Provide the [x, y] coordinate of the cell's center where the given text is located.  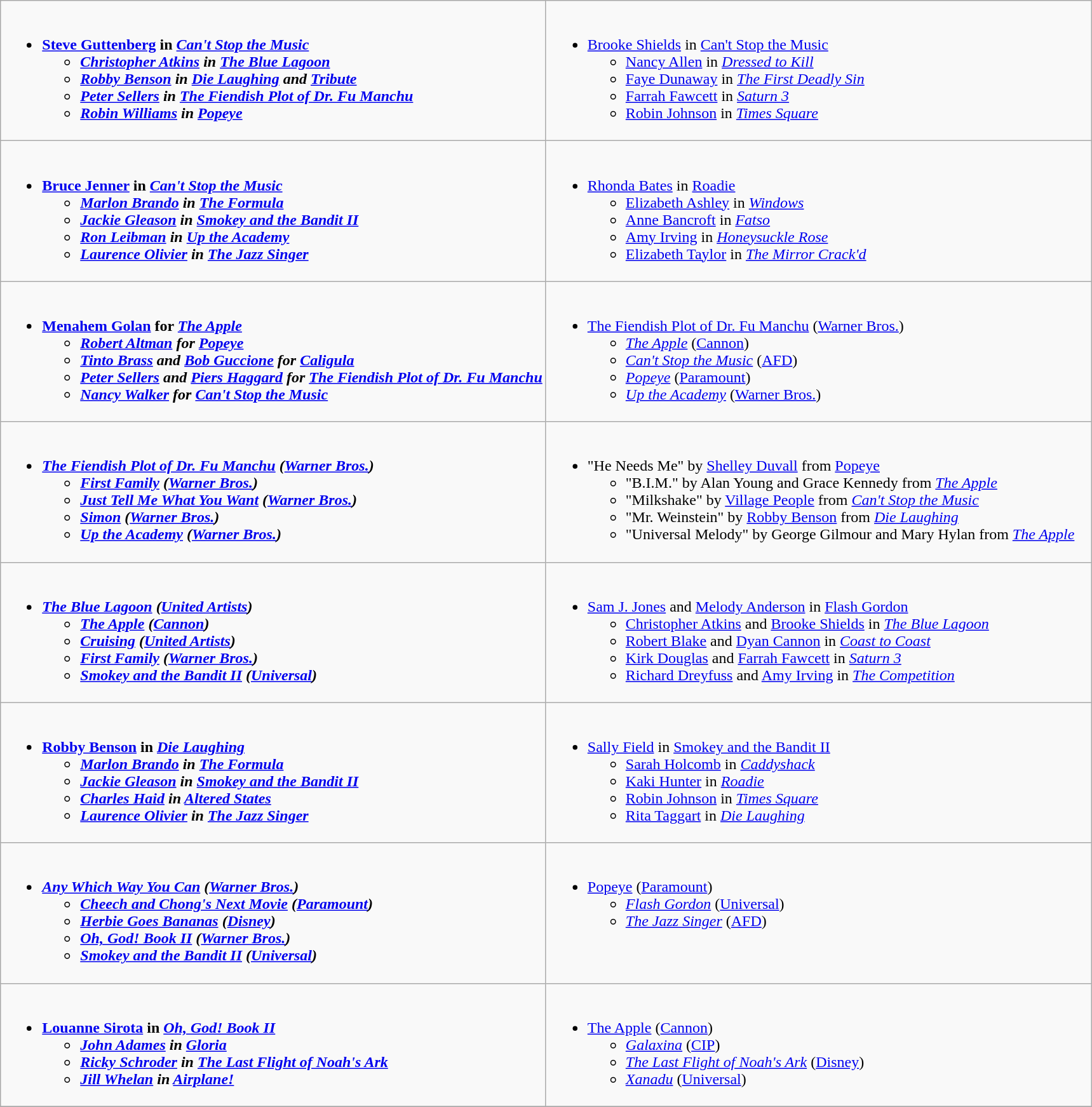
The Blue Lagoon (United Artists)The Apple (Cannon)Cruising (United Artists)First Family (Warner Bros.)Smokey and the Bandit II (Universal) [273, 633]
Rhonda Bates in RoadieElizabeth Ashley in WindowsAnne Bancroft in FatsoAmy Irving in Honeysuckle RoseElizabeth Taylor in The Mirror Crack'd [818, 211]
The Fiendish Plot of Dr. Fu Manchu (Warner Bros.)The Apple (Cannon)Can't Stop the Music (AFD)Popeye (Paramount)Up the Academy (Warner Bros.) [818, 352]
Popeye (Paramount)Flash Gordon (Universal)The Jazz Singer (AFD) [818, 913]
Sally Field in Smokey and the Bandit IISarah Holcomb in CaddyshackKaki Hunter in RoadieRobin Johnson in Times SquareRita Taggart in Die Laughing [818, 772]
Louanne Sirota in Oh, God! Book IIJohn Adames in GloriaRicky Schroder in The Last Flight of Noah's ArkJill Whelan in Airplane! [273, 1045]
The Apple (Cannon)Galaxina (CIP)The Last Flight of Noah's Ark (Disney)Xanadu (Universal) [818, 1045]
